Extract the [X, Y] coordinate from the center of the cell holding the provided text.  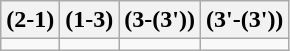
(3'-(3')) [245, 20]
(3-(3')) [160, 20]
(2-1) [30, 20]
(1-3) [90, 20]
